Determine the (X, Y) coordinate at the center of the cell enclosing the given text.  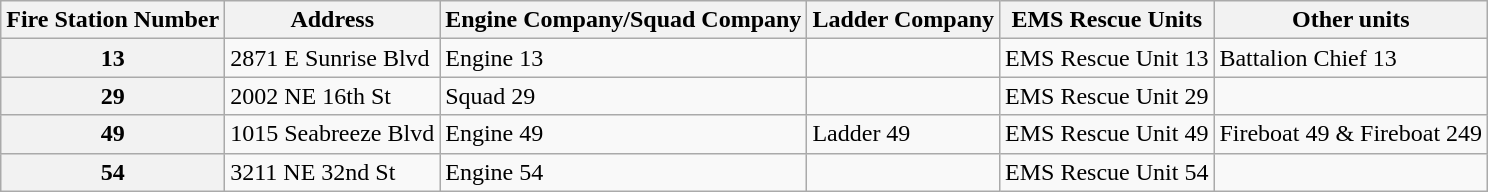
29 (113, 96)
Engine 49 (624, 134)
1015 Seabreeze Blvd (332, 134)
3211 NE 32nd St (332, 172)
Address (332, 20)
EMS Rescue Unit 29 (1107, 96)
54 (113, 172)
Ladder Company (904, 20)
Other units (1351, 20)
EMS Rescue Unit 49 (1107, 134)
2002 NE 16th St (332, 96)
Fireboat 49 & Fireboat 249 (1351, 134)
Engine 54 (624, 172)
Fire Station Number (113, 20)
Engine 13 (624, 58)
EMS Rescue Units (1107, 20)
Ladder 49 (904, 134)
Engine Company/Squad Company (624, 20)
2871 E Sunrise Blvd (332, 58)
Squad 29 (624, 96)
49 (113, 134)
EMS Rescue Unit 54 (1107, 172)
Battalion Chief 13 (1351, 58)
EMS Rescue Unit 13 (1107, 58)
13 (113, 58)
